Locate the cell with the specified text and output its (x, y) center coordinate. 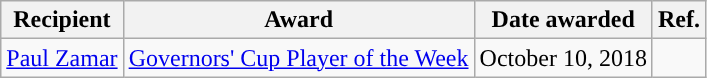
Date awarded (563, 20)
Governors' Cup Player of the Week (298, 58)
Ref. (678, 20)
Recipient (62, 20)
October 10, 2018 (563, 58)
Paul Zamar (62, 58)
Award (298, 20)
